Provide the (X, Y) coordinate of the cell's center where the given text is located.  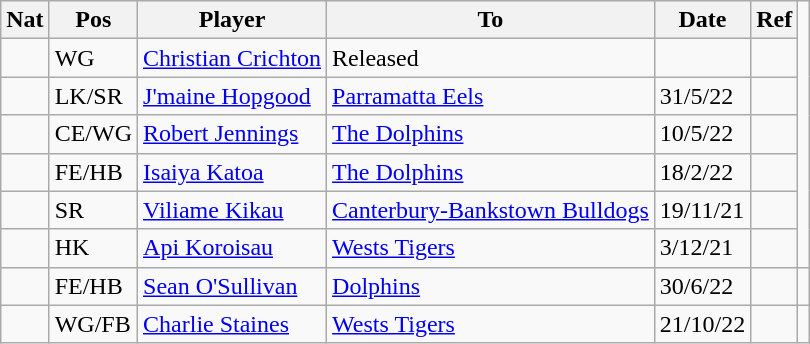
Sean O'Sullivan (232, 286)
WG (93, 58)
10/5/22 (702, 134)
30/6/22 (702, 286)
Isaiya Katoa (232, 172)
Robert Jennings (232, 134)
HK (93, 248)
Date (702, 20)
18/2/22 (702, 172)
SR (93, 210)
WG/FB (93, 324)
Canterbury-Bankstown Bulldogs (491, 210)
Ref (774, 20)
Nat (25, 20)
3/12/21 (702, 248)
31/5/22 (702, 96)
LK/SR (93, 96)
Pos (93, 20)
Parramatta Eels (491, 96)
J'maine Hopgood (232, 96)
Charlie Staines (232, 324)
CE/WG (93, 134)
Dolphins (491, 286)
21/10/22 (702, 324)
To (491, 20)
Api Koroisau (232, 248)
Player (232, 20)
19/11/21 (702, 210)
Christian Crichton (232, 58)
Released (491, 58)
Viliame Kikau (232, 210)
